Provide the (x, y) coordinate of the cell's center where the given text is located.  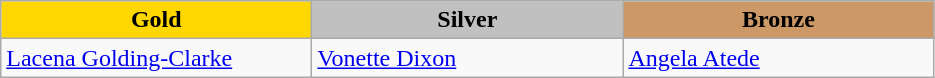
Angela Atede (778, 58)
Gold (156, 20)
Silver (468, 20)
Lacena Golding-Clarke (156, 58)
Vonette Dixon (468, 58)
Bronze (778, 20)
